Capture the cell that displays the provided text and extract its [x, y] central coordinate. 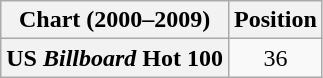
Chart (2000–2009) [115, 20]
36 [276, 58]
Position [276, 20]
US Billboard Hot 100 [115, 58]
